Provide the (x, y) coordinate of the cell's center where the given text is located.  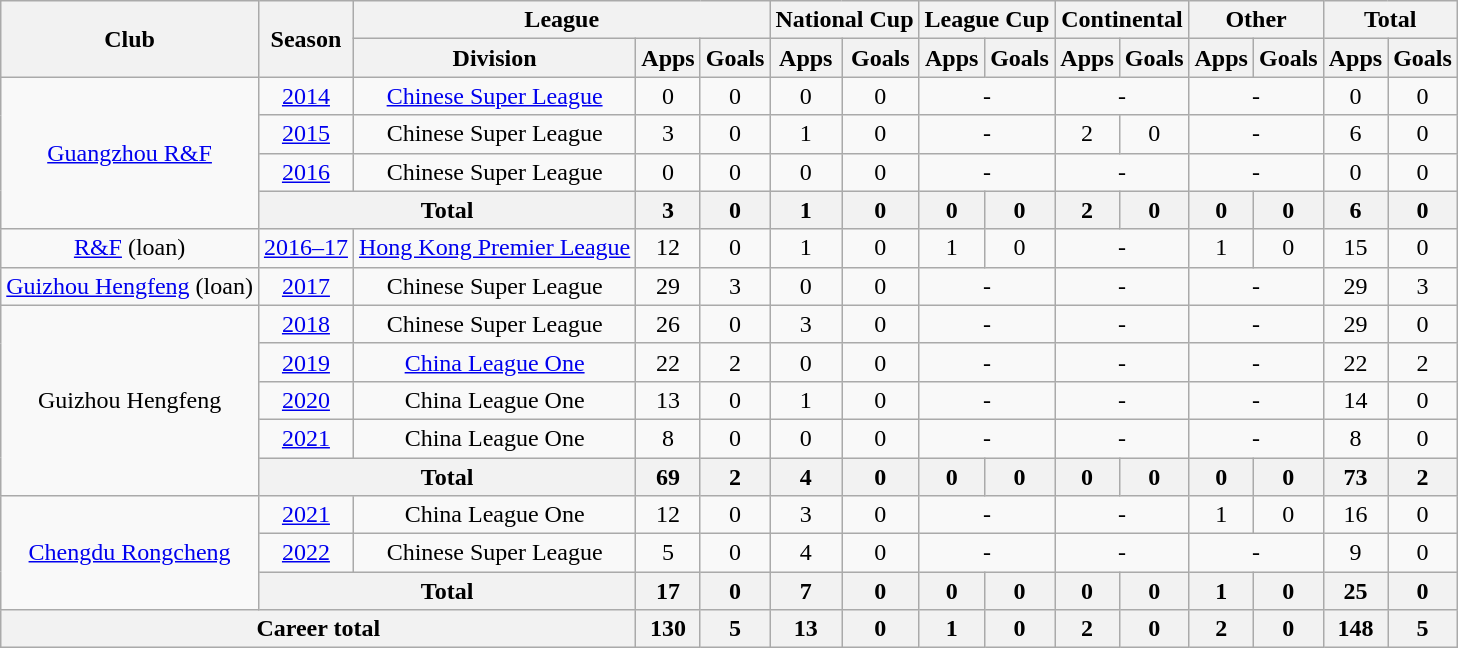
14 (1355, 400)
Division (494, 58)
Club (130, 39)
16 (1355, 515)
National Cup (844, 20)
17 (668, 591)
Guangzhou R&F (130, 153)
Career total (318, 629)
148 (1355, 629)
2018 (306, 324)
League (562, 20)
69 (668, 477)
2020 (306, 400)
2016 (306, 172)
25 (1355, 591)
9 (1355, 553)
2014 (306, 96)
2022 (306, 553)
Other (1256, 20)
Guizhou Hengfeng (130, 400)
2017 (306, 286)
League Cup (987, 20)
2016–17 (306, 248)
Guizhou Hengfeng (loan) (130, 286)
26 (668, 324)
Hong Kong Premier League (494, 248)
130 (668, 629)
73 (1355, 477)
Continental (1122, 20)
7 (806, 591)
Chengdu Rongcheng (130, 553)
2015 (306, 134)
2019 (306, 362)
R&F (loan) (130, 248)
Season (306, 39)
15 (1355, 248)
